Identify which cell holds the provided text, then report its (X, Y) central coordinate. 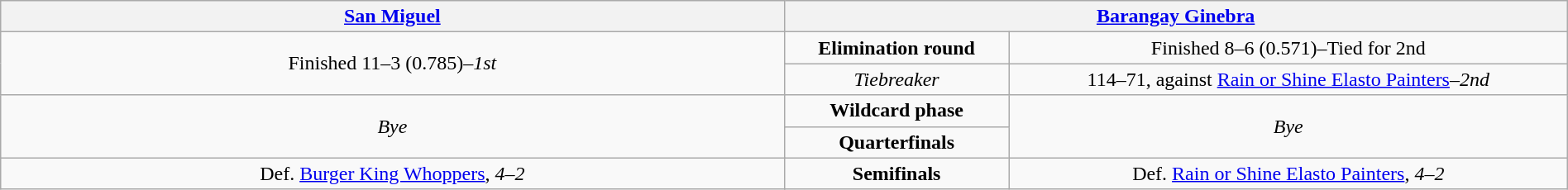
Finished 11–3 (0.785)–1st (392, 64)
Def. Rain or Shine Elasto Painters, 4–2 (1288, 173)
Quarterfinals (896, 142)
Elimination round (896, 48)
Wildcard phase (896, 111)
Tiebreaker (896, 79)
114–71, against Rain or Shine Elasto Painters–2nd (1288, 79)
San Miguel (392, 17)
Finished 8–6 (0.571)–Tied for 2nd (1288, 48)
Semifinals (896, 173)
Def. Burger King Whoppers, 4–2 (392, 173)
Barangay Ginebra (1176, 17)
